Scan for the cell matching the given text and deliver its [X, Y] coordinate at center. 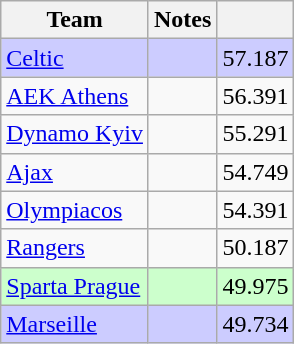
Notes [182, 20]
Marseille [75, 324]
49.734 [256, 324]
AEK Athens [75, 96]
49.975 [256, 286]
Dynamo Kyiv [75, 134]
Olympiacos [75, 210]
50.187 [256, 248]
55.291 [256, 134]
54.391 [256, 210]
57.187 [256, 58]
Ajax [75, 172]
Team [75, 20]
Sparta Prague [75, 286]
54.749 [256, 172]
Rangers [75, 248]
Celtic [75, 58]
56.391 [256, 96]
